Pinpoint the cell where the given text exists, returning its (x, y) midpoint coordinate. 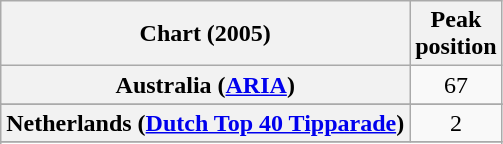
Peakposition (456, 34)
2 (456, 123)
Netherlands (Dutch Top 40 Tipparade) (206, 123)
Chart (2005) (206, 34)
67 (456, 85)
Australia (ARIA) (206, 85)
